Capture the cell that displays the provided text and extract its [x, y] central coordinate. 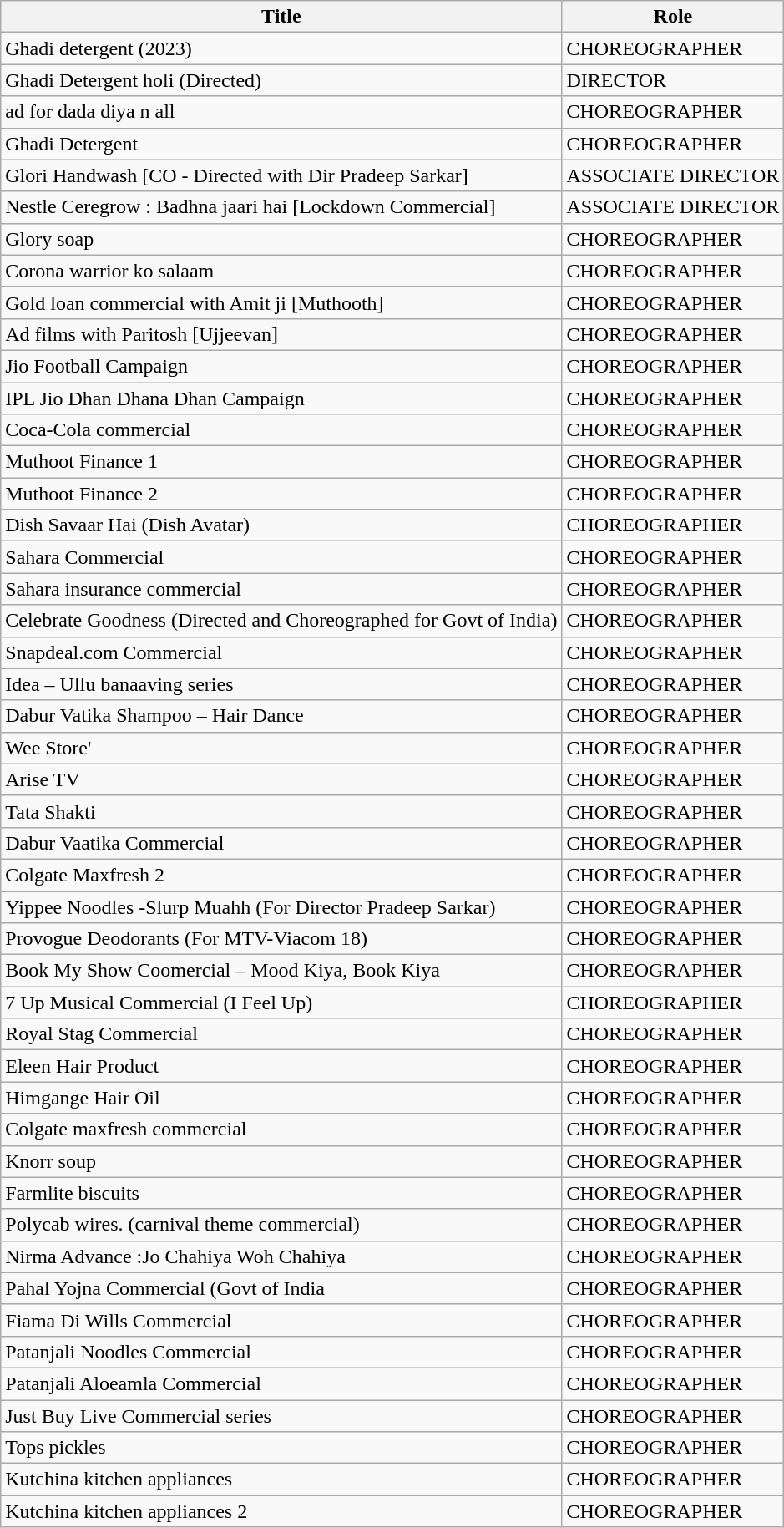
Dabur Vaatika Commercial [281, 843]
7 Up Musical Commercial (I Feel Up) [281, 1003]
Colgate maxfresh commercial [281, 1130]
Knorr soup [281, 1161]
Kutchina kitchen appliances [281, 1480]
Jio Football Campaign [281, 366]
Patanjali Aloeamla Commercial [281, 1383]
ad for dada diya n all [281, 112]
Book My Show Coomercial – Mood Kiya, Book Kiya [281, 971]
DIRECTOR [673, 80]
Ghadi Detergent holi (Directed) [281, 80]
Ad films with Paritosh [Ujjeevan] [281, 334]
Muthoot Finance 1 [281, 462]
Kutchina kitchen appliances 2 [281, 1511]
Glory soap [281, 239]
Wee Store' [281, 748]
Fiama Di Wills Commercial [281, 1320]
Yippee Noodles -Slurp Muahh (For Director Pradeep Sarkar) [281, 906]
Muthoot Finance 2 [281, 494]
Patanjali Noodles Commercial [281, 1352]
Sahara Commercial [281, 557]
Dabur Vatika Shampoo – Hair Dance [281, 716]
Role [673, 17]
Farmlite biscuits [281, 1193]
Gold loan commercial with Amit ji [Muthooth] [281, 302]
Snapdeal.com Commercial [281, 652]
Celebrate Goodness (Directed and Choreographed for Govt of India) [281, 621]
Just Buy Live Commercial series [281, 1416]
Sahara insurance commercial [281, 589]
Tata Shakti [281, 811]
Ghadi Detergent [281, 144]
Nirma Advance :Jo Chahiya Woh Chahiya [281, 1256]
Pahal Yojna Commercial (Govt of India [281, 1288]
Royal Stag Commercial [281, 1034]
Dish Savaar Hai (Dish Avatar) [281, 525]
Polycab wires. (carnival theme commercial) [281, 1225]
Provogue Deodorants (For MTV-Viacom 18) [281, 939]
Ghadi detergent (2023) [281, 48]
Coca-Cola commercial [281, 430]
Glori Handwash [CO - Directed with Dir Pradeep Sarkar] [281, 175]
Arise TV [281, 779]
Himgange Hair Oil [281, 1098]
Eleen Hair Product [281, 1066]
Tops pickles [281, 1448]
Nestle Ceregrow : Badhna jaari hai [Lockdown Commercial] [281, 207]
IPL Jio Dhan Dhana Dhan Campaign [281, 398]
Idea – Ullu banaaving series [281, 684]
Title [281, 17]
Colgate Maxfresh 2 [281, 875]
Corona warrior ko salaam [281, 271]
